Pinpoint the cell where the given text exists, returning its (X, Y) midpoint coordinate. 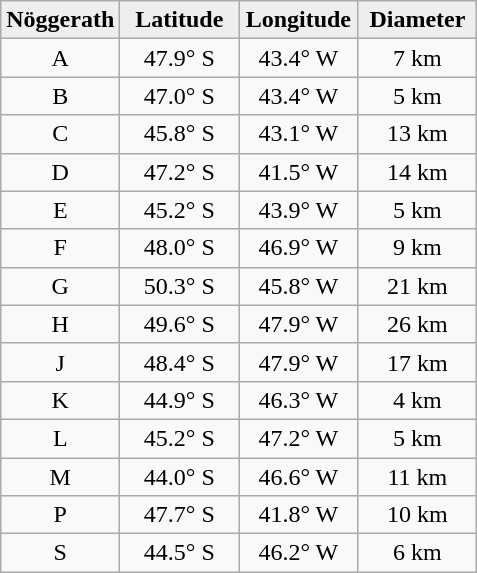
44.9° S (180, 400)
L (60, 438)
41.5° W (298, 172)
47.2° W (298, 438)
S (60, 553)
46.9° W (298, 248)
F (60, 248)
46.6° W (298, 477)
48.4° S (180, 362)
47.0° S (180, 96)
H (60, 324)
26 km (418, 324)
9 km (418, 248)
Diameter (418, 20)
47.2° S (180, 172)
45.8° S (180, 134)
D (60, 172)
46.3° W (298, 400)
C (60, 134)
B (60, 96)
43.1° W (298, 134)
4 km (418, 400)
K (60, 400)
G (60, 286)
21 km (418, 286)
7 km (418, 58)
48.0° S (180, 248)
50.3° S (180, 286)
Nöggerath (60, 20)
A (60, 58)
45.8° W (298, 286)
Latitude (180, 20)
44.5° S (180, 553)
P (60, 515)
47.7° S (180, 515)
Longitude (298, 20)
11 km (418, 477)
13 km (418, 134)
6 km (418, 553)
14 km (418, 172)
10 km (418, 515)
M (60, 477)
J (60, 362)
E (60, 210)
49.6° S (180, 324)
17 km (418, 362)
47.9° S (180, 58)
43.9° W (298, 210)
41.8° W (298, 515)
44.0° S (180, 477)
46.2° W (298, 553)
